Locate the cell with the specified text and output its (X, Y) center coordinate. 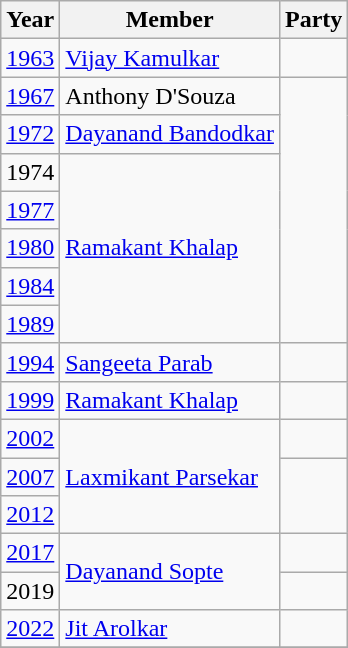
Jit Arolkar (170, 629)
1999 (30, 400)
Party (313, 20)
2002 (30, 438)
1980 (30, 248)
Vijay Kamulkar (170, 58)
Dayanand Bandodkar (170, 134)
1972 (30, 134)
1963 (30, 58)
Year (30, 20)
2012 (30, 515)
1994 (30, 362)
1974 (30, 172)
1977 (30, 210)
Laxmikant Parsekar (170, 476)
Member (170, 20)
Sangeeta Parab (170, 362)
2022 (30, 629)
1989 (30, 324)
2017 (30, 553)
Dayanand Sopte (170, 572)
2007 (30, 477)
Anthony D'Souza (170, 96)
1984 (30, 286)
1967 (30, 96)
2019 (30, 591)
